Scan for the cell matching the given text and deliver its [X, Y] coordinate at center. 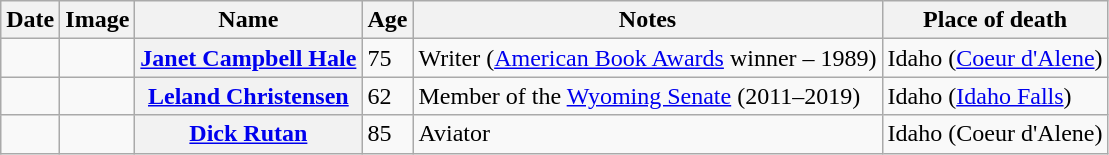
Place of death [995, 20]
75 [388, 58]
Name [248, 20]
Image [98, 20]
Date [30, 20]
85 [388, 134]
Aviator [648, 134]
Age [388, 20]
Member of the Wyoming Senate (2011–2019) [648, 96]
Janet Campbell Hale [248, 58]
Notes [648, 20]
Writer (American Book Awards winner – 1989) [648, 58]
Leland Christensen [248, 96]
Idaho (Idaho Falls) [995, 96]
Dick Rutan [248, 134]
62 [388, 96]
